Capture the cell that displays the provided text and extract its (X, Y) central coordinate. 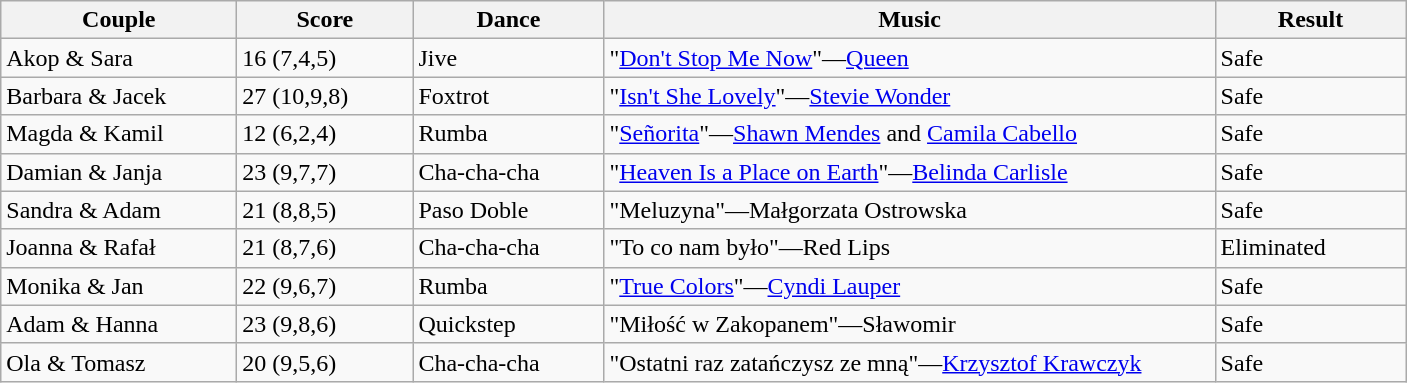
"True Colors"—Cyndi Lauper (910, 286)
Foxtrot (508, 96)
20 (9,5,6) (325, 362)
Score (325, 20)
Couple (119, 20)
21 (8,7,6) (325, 248)
Joanna & Rafał (119, 248)
"To co nam było"—Red Lips (910, 248)
12 (6,2,4) (325, 134)
Akop & Sara (119, 58)
"Miłość w Zakopanem"—Sławomir (910, 324)
Eliminated (1310, 248)
"Heaven Is a Place on Earth"—Belinda Carlisle (910, 172)
21 (8,8,5) (325, 210)
Magda & Kamil (119, 134)
Ola & Tomasz (119, 362)
Music (910, 20)
Jive (508, 58)
Barbara & Jacek (119, 96)
23 (9,7,7) (325, 172)
"Ostatni raz zatańczysz ze mną"—Krzysztof Krawczyk (910, 362)
Damian & Janja (119, 172)
"Isn't She Lovely"—Stevie Wonder (910, 96)
Adam & Hanna (119, 324)
22 (9,6,7) (325, 286)
"Don't Stop Me Now"—Queen (910, 58)
"Señorita"—Shawn Mendes and Camila Cabello (910, 134)
27 (10,9,8) (325, 96)
Paso Doble (508, 210)
Result (1310, 20)
Sandra & Adam (119, 210)
"Meluzyna"—Małgorzata Ostrowska (910, 210)
16 (7,4,5) (325, 58)
Dance (508, 20)
Quickstep (508, 324)
23 (9,8,6) (325, 324)
Monika & Jan (119, 286)
